Search for the cell housing the specified text and yield its [X, Y] center coordinate. 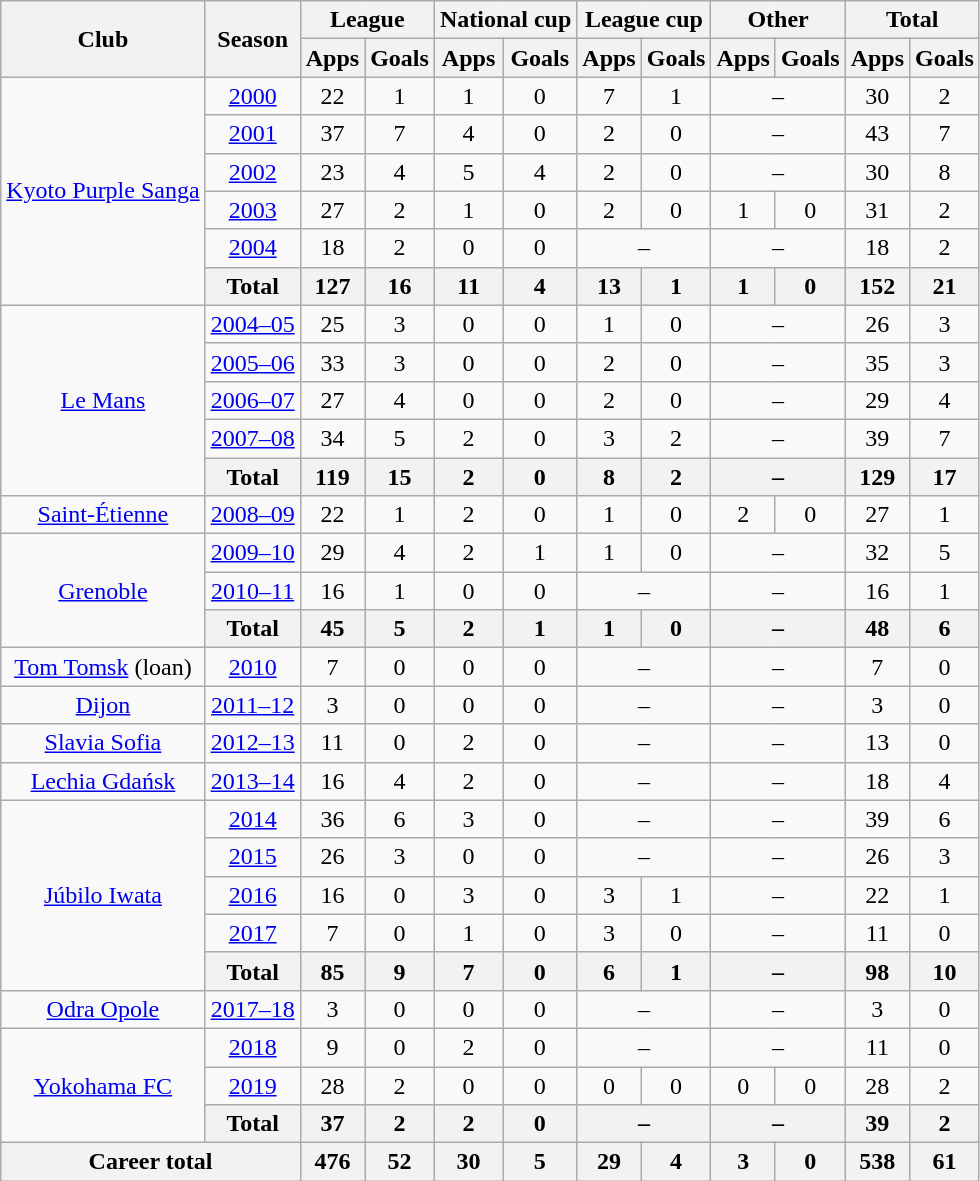
2009–10 [252, 553]
2016 [252, 895]
2010–11 [252, 591]
52 [400, 1162]
2004 [252, 248]
2014 [252, 819]
538 [877, 1162]
Kyoto Purple Sanga [103, 191]
23 [332, 172]
61 [945, 1162]
85 [332, 971]
36 [332, 819]
2005–06 [252, 362]
32 [877, 553]
Lechia Gdańsk [103, 781]
Season [252, 39]
2007–08 [252, 438]
2004–05 [252, 324]
2000 [252, 96]
31 [877, 210]
33 [332, 362]
2001 [252, 134]
2017 [252, 933]
34 [332, 438]
21 [945, 286]
Dijon [103, 705]
35 [877, 362]
127 [332, 286]
Club [103, 39]
476 [332, 1162]
2011–12 [252, 705]
League cup [644, 20]
2010 [252, 667]
National cup [505, 20]
119 [332, 477]
League [367, 20]
Career total [150, 1162]
Saint-Étienne [103, 515]
2006–07 [252, 400]
10 [945, 971]
Le Mans [103, 400]
Tom Tomsk (loan) [103, 667]
2018 [252, 1047]
2019 [252, 1085]
48 [877, 629]
2008–09 [252, 515]
Júbilo Iwata [103, 895]
Yokohama FC [103, 1085]
Odra Opole [103, 1009]
15 [400, 477]
2015 [252, 857]
Other [778, 20]
2002 [252, 172]
17 [945, 477]
2012–13 [252, 743]
Slavia Sofia [103, 743]
2003 [252, 210]
2017–18 [252, 1009]
43 [877, 134]
2013–14 [252, 781]
25 [332, 324]
Grenoble [103, 591]
152 [877, 286]
129 [877, 477]
45 [332, 629]
98 [877, 971]
